Extract the (X, Y) coordinate from the center of the cell holding the provided text.  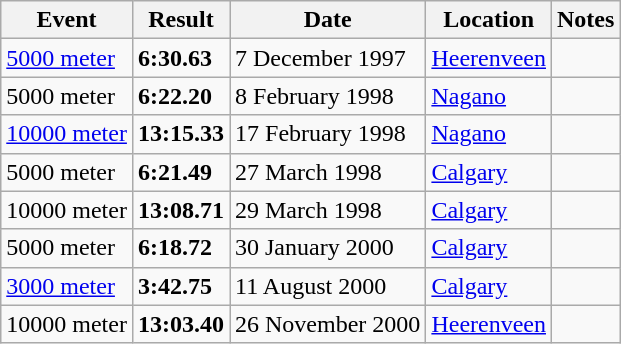
13:03.40 (180, 324)
29 March 1998 (328, 210)
11 August 2000 (328, 286)
6:30.63 (180, 58)
6:22.20 (180, 96)
13:15.33 (180, 134)
13:08.71 (180, 210)
27 March 1998 (328, 172)
26 November 2000 (328, 324)
30 January 2000 (328, 248)
6:18.72 (180, 248)
Event (67, 20)
Date (328, 20)
Result (180, 20)
Location (489, 20)
3:42.75 (180, 286)
8 February 1998 (328, 96)
7 December 1997 (328, 58)
3000 meter (67, 286)
Notes (586, 20)
17 February 1998 (328, 134)
6:21.49 (180, 172)
